Find where the given text appears and provide that cell's center as [X, Y] coordinate. 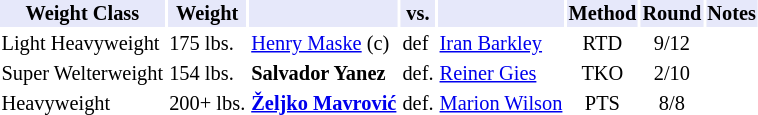
9/12 [672, 44]
175 lbs. [208, 44]
def. [418, 74]
TKO [602, 74]
Method [602, 14]
vs. [418, 14]
Salvador Yanez [324, 74]
Round [672, 14]
2/10 [672, 74]
154 lbs. [208, 74]
Reiner Gies [501, 74]
Light Heavyweight [82, 44]
Weight [208, 14]
Super Welterweight [82, 74]
Iran Barkley [501, 44]
Notes [732, 14]
Henry Maske (c) [324, 44]
RTD [602, 44]
Weight Class [82, 14]
def [418, 44]
